Output the [x, y] coordinate of the center of the cell containing the given text.  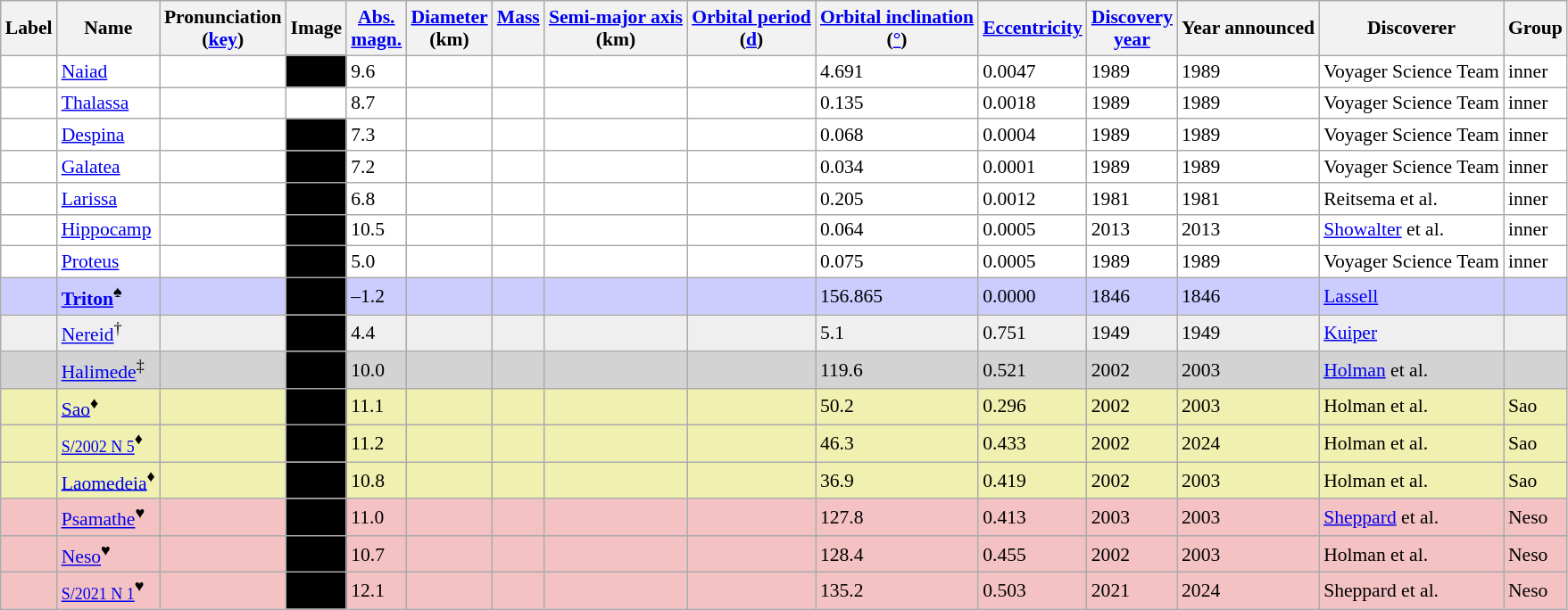
S/2021 N 1♥ [109, 590]
36.9 [897, 480]
Name [109, 29]
Laomedeia♦ [109, 480]
Orbital inclination(°) [897, 29]
6.8 [377, 199]
11.2 [377, 444]
Nereid† [109, 334]
Year announced [1248, 29]
Discoverer [1412, 29]
46.3 [897, 444]
10.0 [377, 369]
128.4 [897, 555]
0.135 [897, 103]
9.6 [377, 71]
Pronunciation(key) [223, 29]
50.2 [897, 407]
Eccentricity [1033, 29]
0.068 [897, 136]
0.0047 [1033, 71]
127.8 [897, 517]
Abs.magn. [377, 29]
Orbital period(d) [751, 29]
5.1 [897, 334]
Label [29, 29]
7.3 [377, 136]
5.0 [377, 262]
4.691 [897, 71]
Proteus [109, 262]
0.034 [897, 167]
0.0000 [1033, 296]
Neso♥ [109, 555]
Despina [109, 136]
119.6 [897, 369]
Showalter et al. [1412, 230]
2021 [1132, 590]
0.064 [897, 230]
0.296 [1033, 407]
0.503 [1033, 590]
0.0001 [1033, 167]
Psamathe♥ [109, 517]
Galatea [109, 167]
0.433 [1033, 444]
135.2 [897, 590]
0.521 [1033, 369]
0.205 [897, 199]
11.0 [377, 517]
S/2002 N 5♦ [109, 444]
0.0018 [1033, 103]
Hippocamp [109, 230]
8.7 [377, 103]
Naiad [109, 71]
0.419 [1033, 480]
Semi-major axis(km) [616, 29]
156.865 [897, 296]
11.1 [377, 407]
0.0012 [1033, 199]
0.413 [1033, 517]
–1.2 [377, 296]
Reitsema et al. [1412, 199]
0.075 [897, 262]
12.1 [377, 590]
Mass [519, 29]
7.2 [377, 167]
Halimede‡ [109, 369]
10.8 [377, 480]
Sao♦ [109, 407]
10.7 [377, 555]
Thalassa [109, 103]
Triton♠ [109, 296]
Kuiper [1412, 334]
10.5 [377, 230]
Lassell [1412, 296]
4.4 [377, 334]
Group [1535, 29]
Larissa [109, 199]
Image [317, 29]
0.751 [1033, 334]
Discovery year [1132, 29]
0.0004 [1033, 136]
0.455 [1033, 555]
Diameter(km) [449, 29]
